Return [X, Y] of the center of cell containing provided text 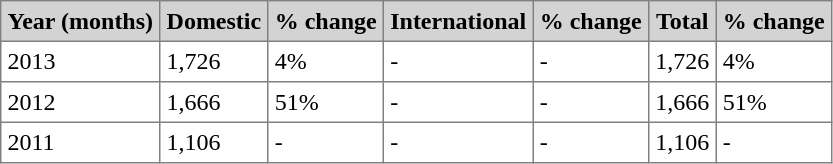
Total [682, 21]
Year (months) [80, 21]
2013 [80, 61]
2012 [80, 102]
International [458, 21]
2011 [80, 142]
Domestic [214, 21]
